Return (x, y) of the center of cell containing provided text 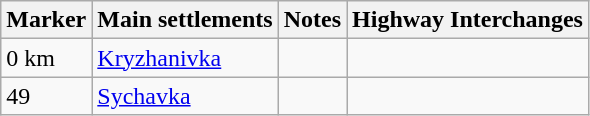
Marker (46, 20)
Kryzhanivka (185, 58)
Highway Interchanges (468, 20)
49 (46, 96)
Sychavka (185, 96)
Notes (312, 20)
Main settlements (185, 20)
0 km (46, 58)
